Pinpoint the cell where the given text exists, returning its [x, y] midpoint coordinate. 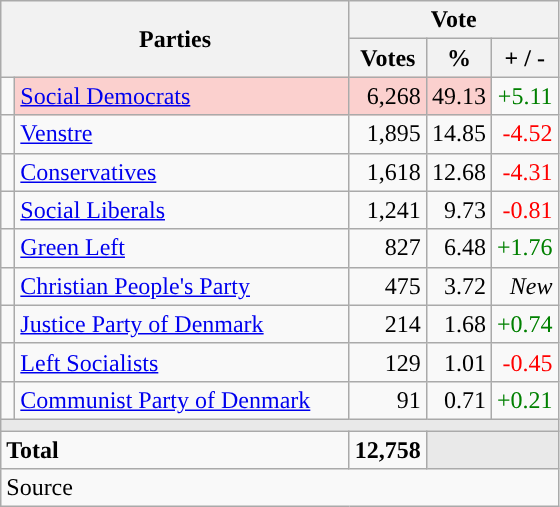
Communist Party of Denmark [182, 400]
214 [388, 324]
Votes [388, 58]
1,895 [388, 134]
+ / - [524, 58]
91 [388, 400]
-0.81 [524, 210]
-0.45 [524, 362]
-4.52 [524, 134]
Christian People's Party [182, 286]
Left Socialists [182, 362]
9.73 [458, 210]
+0.74 [524, 324]
129 [388, 362]
1.01 [458, 362]
Total [176, 449]
Green Left [182, 248]
+0.21 [524, 400]
6.48 [458, 248]
Source [280, 488]
475 [388, 286]
New [524, 286]
-4.31 [524, 172]
49.13 [458, 96]
Justice Party of Denmark [182, 324]
3.72 [458, 286]
1,618 [388, 172]
Social Liberals [182, 210]
% [458, 58]
+5.11 [524, 96]
1,241 [388, 210]
1.68 [458, 324]
12,758 [388, 449]
12.68 [458, 172]
Social Democrats [182, 96]
Vote [454, 20]
14.85 [458, 134]
827 [388, 248]
Parties [176, 39]
0.71 [458, 400]
6,268 [388, 96]
Venstre [182, 134]
+1.76 [524, 248]
Conservatives [182, 172]
